Determine the (x, y) coordinate at the center of the cell enclosing the given text.  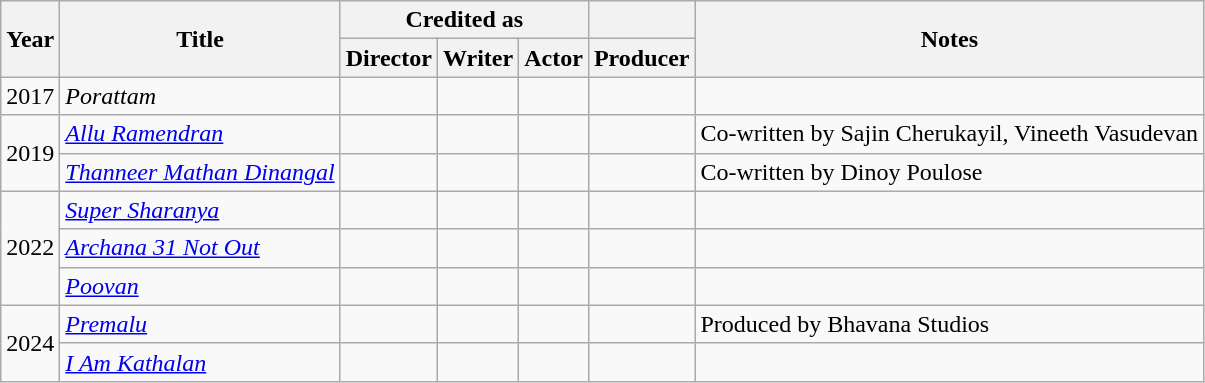
Co-written by Dinoy Poulose (950, 172)
Notes (950, 39)
2017 (30, 96)
Produced by Bhavana Studios (950, 324)
Premalu (200, 324)
Year (30, 39)
Thanneer Mathan Dinangal (200, 172)
Poovan (200, 286)
Writer (478, 58)
Archana 31 Not Out (200, 248)
Credited as (464, 20)
Porattam (200, 96)
Allu Ramendran (200, 134)
Title (200, 39)
2024 (30, 343)
I Am Kathalan (200, 362)
Actor (554, 58)
Co-written by Sajin Cherukayil, Vineeth Vasudevan (950, 134)
2019 (30, 153)
Director (388, 58)
2022 (30, 248)
Producer (642, 58)
Super Sharanya (200, 210)
